Return the [x, y] coordinate for the center point of the cell that contains the specified text.  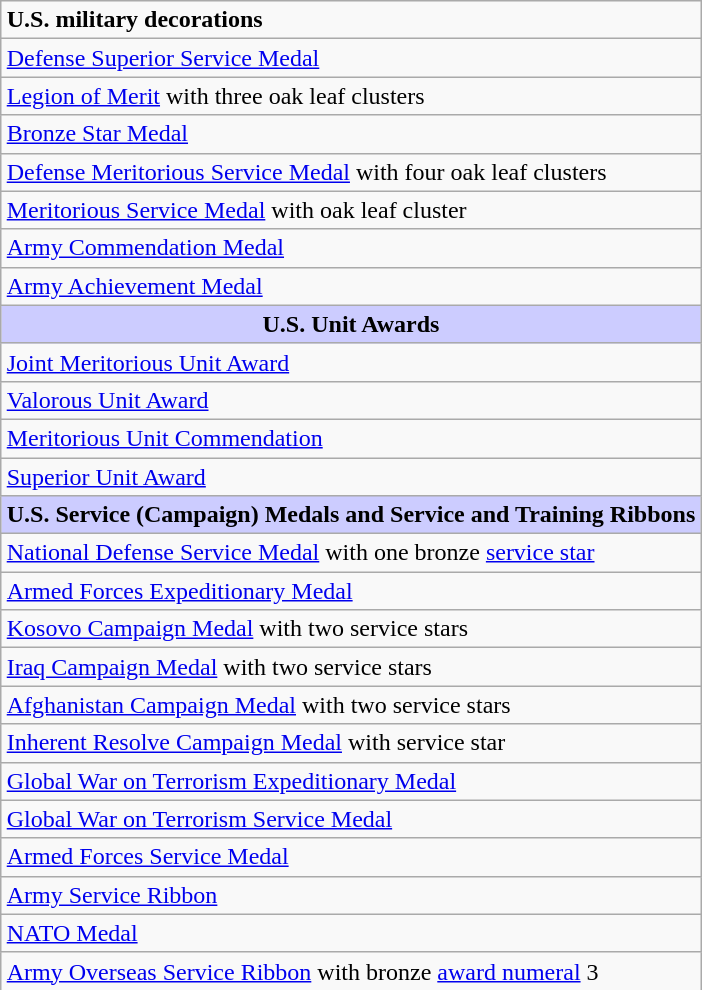
Meritorious Service Medal with oak leaf cluster [351, 210]
Army Achievement Medal [351, 286]
Army Service Ribbon [351, 895]
Armed Forces Service Medal [351, 857]
U.S. military decorations [351, 20]
Defense Superior Service Medal [351, 58]
Kosovo Campaign Medal with two service stars [351, 629]
Superior Unit Award [351, 477]
Defense Meritorious Service Medal with four oak leaf clusters [351, 172]
Valorous Unit Award [351, 400]
Bronze Star Medal [351, 134]
Legion of Merit with three oak leaf clusters [351, 96]
Global War on Terrorism Service Medal [351, 819]
Afghanistan Campaign Medal with two service stars [351, 705]
Meritorious Unit Commendation [351, 438]
Iraq Campaign Medal with two service stars [351, 667]
NATO Medal [351, 933]
Armed Forces Expeditionary Medal [351, 591]
U.S. Unit Awards [351, 324]
National Defense Service Medal with one bronze service star [351, 553]
U.S. Service (Campaign) Medals and Service and Training Ribbons [351, 515]
Inherent Resolve Campaign Medal with service star [351, 743]
Global War on Terrorism Expeditionary Medal [351, 781]
Joint Meritorious Unit Award [351, 362]
Army Overseas Service Ribbon with bronze award numeral 3 [351, 971]
Army Commendation Medal [351, 248]
